From the cell containing the given text, extract its center point as [x, y] coordinate. 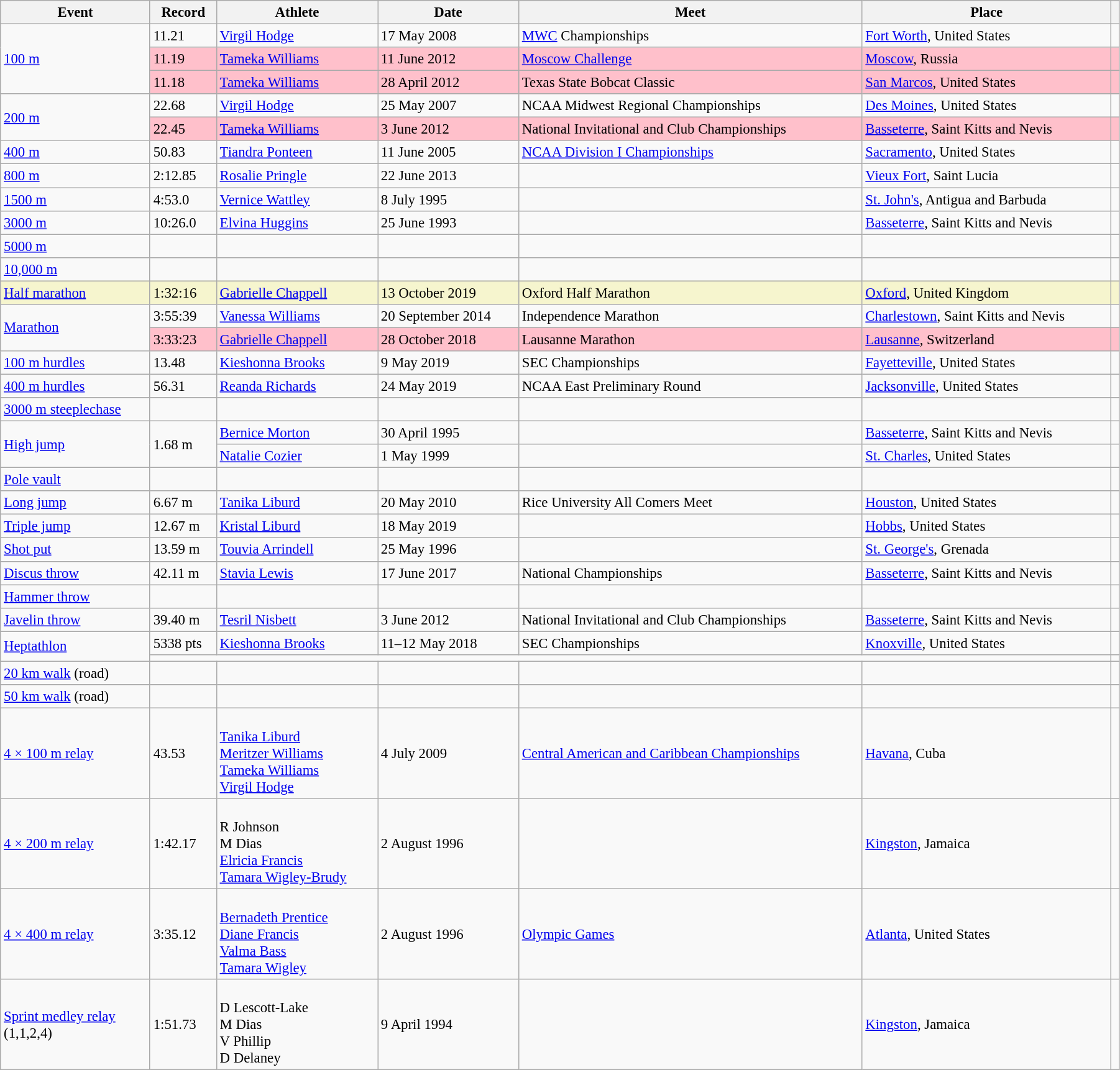
22 June 2013 [449, 176]
3000 m [76, 222]
5000 m [76, 246]
Havana, Cuba [987, 753]
R JohnsonM DiasElricia FrancisTamara Wigley-Brudy [297, 844]
56.31 [183, 386]
200 m [76, 117]
Tanika Liburd [297, 503]
Triple jump [76, 526]
Stavia Lewis [297, 573]
Tesril Nisbett [297, 620]
17 May 2008 [449, 36]
13 October 2019 [449, 293]
8 July 1995 [449, 199]
Texas State Bobcat Classic [690, 83]
24 May 2019 [449, 386]
3:33:23 [183, 339]
Tanika LiburdMeritzer WilliamsTameka WilliamsVirgil Hodge [297, 753]
NCAA Division I Championships [690, 152]
800 m [76, 176]
St. Charles, United States [987, 456]
Charlestown, Saint Kitts and Nevis [987, 316]
Des Moines, United States [987, 106]
Tiandra Ponteen [297, 152]
11.18 [183, 83]
11 June 2012 [449, 59]
Vanessa Williams [297, 316]
1:42.17 [183, 844]
4 × 200 m relay [76, 844]
9 May 2019 [449, 363]
13.59 m [183, 550]
Date [449, 12]
17 June 2017 [449, 573]
11.19 [183, 59]
Kristal Liburd [297, 526]
22.45 [183, 129]
Jacksonville, United States [987, 386]
Moscow, Russia [987, 59]
11.21 [183, 36]
NCAA East Preliminary Round [690, 386]
12.67 m [183, 526]
50 km walk (road) [76, 697]
4 × 100 m relay [76, 753]
2:12.85 [183, 176]
22.68 [183, 106]
39.40 m [183, 620]
Hammer throw [76, 597]
MWC Championships [690, 36]
Oxford, United Kingdom [987, 293]
Hobbs, United States [987, 526]
St. George's, Grenada [987, 550]
Touvia Arrindell [297, 550]
Place [987, 12]
1:32:16 [183, 293]
Fort Worth, United States [987, 36]
Fayetteville, United States [987, 363]
Pole vault [76, 480]
Javelin throw [76, 620]
Natalie Cozier [297, 456]
Olympic Games [690, 935]
11 June 2005 [449, 152]
1500 m [76, 199]
43.53 [183, 753]
Long jump [76, 503]
4 × 400 m relay [76, 935]
Heptathlon [76, 646]
25 May 1996 [449, 550]
Lausanne Marathon [690, 339]
20 September 2014 [449, 316]
25 May 2007 [449, 106]
50.83 [183, 152]
D Lescott-LakeM DiasV PhillipD Delaney [297, 1025]
Marathon [76, 328]
25 June 1993 [449, 222]
Atlanta, United States [987, 935]
1 May 1999 [449, 456]
Houston, United States [987, 503]
Event [76, 12]
3:55:39 [183, 316]
400 m [76, 152]
Bernadeth PrenticeDiane FrancisValma BassTamara Wigley [297, 935]
28 October 2018 [449, 339]
High jump [76, 445]
1:51.73 [183, 1025]
9 April 1994 [449, 1025]
13.48 [183, 363]
Moscow Challenge [690, 59]
Record [183, 12]
San Marcos, United States [987, 83]
3:35.12 [183, 935]
20 km walk (road) [76, 673]
20 May 2010 [449, 503]
NCAA Midwest Regional Championships [690, 106]
100 m hurdles [76, 363]
Shot put [76, 550]
10,000 m [76, 269]
Reanda Richards [297, 386]
Independence Marathon [690, 316]
Elvina Huggins [297, 222]
Rosalie Pringle [297, 176]
5338 pts [183, 643]
Sacramento, United States [987, 152]
10:26.0 [183, 222]
Lausanne, Switzerland [987, 339]
4:53.0 [183, 199]
18 May 2019 [449, 526]
Discus throw [76, 573]
3000 m steeplechase [76, 409]
Meet [690, 12]
Knoxville, United States [987, 643]
Oxford Half Marathon [690, 293]
Athlete [297, 12]
4 July 2009 [449, 753]
100 m [76, 60]
Rice University All Comers Meet [690, 503]
6.67 m [183, 503]
Vieux Fort, Saint Lucia [987, 176]
28 April 2012 [449, 83]
400 m hurdles [76, 386]
Half marathon [76, 293]
St. John's, Antigua and Barbuda [987, 199]
1.68 m [183, 445]
Sprint medley relay(1,1,2,4) [76, 1025]
Central American and Caribbean Championships [690, 753]
Bernice Morton [297, 433]
Vernice Wattley [297, 199]
11–12 May 2018 [449, 643]
National Championships [690, 573]
42.11 m [183, 573]
30 April 1995 [449, 433]
